Pinpoint the cell where the given text exists, returning its (x, y) midpoint coordinate. 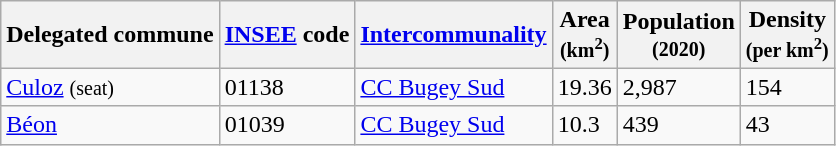
INSEE code (287, 34)
2,987 (678, 87)
439 (678, 125)
Area(km2) (584, 34)
43 (787, 125)
Béon (110, 125)
19.36 (584, 87)
Population(2020) (678, 34)
Culoz (seat) (110, 87)
Intercommunality (454, 34)
Delegated commune (110, 34)
01138 (287, 87)
154 (787, 87)
10.3 (584, 125)
01039 (287, 125)
Density(per km2) (787, 34)
